Return (x, y) of the center of cell containing provided text 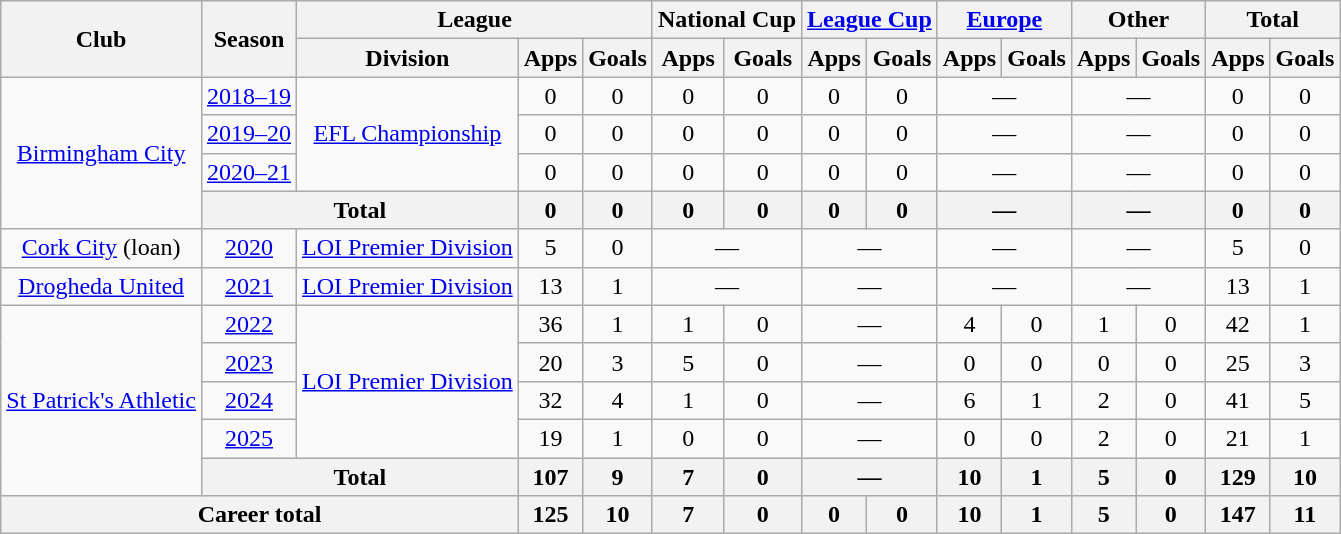
2022 (248, 324)
Europe (1004, 20)
Club (102, 39)
2018–19 (248, 96)
Division (408, 58)
2024 (248, 400)
2025 (248, 438)
National Cup (726, 20)
125 (550, 515)
6 (969, 400)
Other (1138, 20)
League (475, 20)
32 (550, 400)
36 (550, 324)
9 (618, 477)
EFL Championship (408, 134)
2019–20 (248, 134)
19 (550, 438)
20 (550, 362)
41 (1238, 400)
2020 (248, 248)
25 (1238, 362)
129 (1238, 477)
Drogheda United (102, 286)
Career total (260, 515)
2021 (248, 286)
League Cup (870, 20)
21 (1238, 438)
107 (550, 477)
147 (1238, 515)
2023 (248, 362)
42 (1238, 324)
Season (248, 39)
2020–21 (248, 172)
11 (1305, 515)
St Patrick's Athletic (102, 400)
Cork City (loan) (102, 248)
Birmingham City (102, 153)
